Search for the cell housing the specified text and yield its [X, Y] center coordinate. 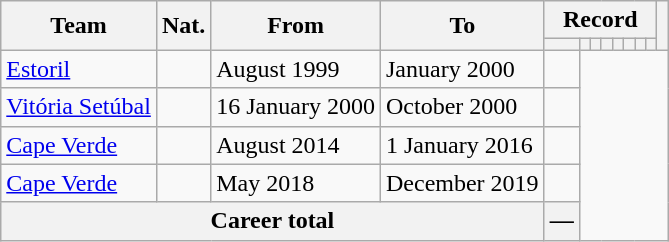
August 2014 [296, 145]
January 2000 [462, 69]
1 January 2016 [462, 145]
Nat. [183, 26]
— [562, 221]
Estoril [79, 69]
To [462, 26]
Career total [272, 221]
Record [600, 20]
August 1999 [296, 69]
From [296, 26]
Vitória Setúbal [79, 107]
May 2018 [296, 183]
Team [79, 26]
October 2000 [462, 107]
16 January 2000 [296, 107]
December 2019 [462, 183]
